Detect which cell encompasses the target text, then output its (x, y) center coordinate. 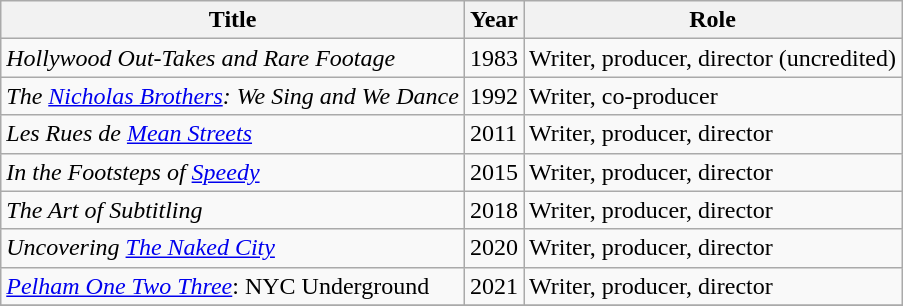
Les Rues de Mean Streets (233, 134)
2020 (494, 248)
2015 (494, 172)
Year (494, 20)
Role (713, 20)
Writer, co-producer (713, 96)
1983 (494, 58)
2021 (494, 286)
In the Footsteps of Speedy (233, 172)
The Art of Subtitling (233, 210)
Uncovering The Naked City (233, 248)
1992 (494, 96)
Writer, producer, director (uncredited) (713, 58)
2011 (494, 134)
The Nicholas Brothers: We Sing and We Dance (233, 96)
Title (233, 20)
Pelham One Two Three: NYC Underground (233, 286)
2018 (494, 210)
Hollywood Out-Takes and Rare Footage (233, 58)
